Detect which cell encompasses the target text, then output its (X, Y) center coordinate. 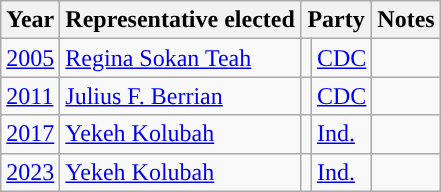
Party (336, 20)
2005 (30, 58)
2023 (30, 172)
Year (30, 20)
Notes (406, 20)
Representative elected (180, 20)
2017 (30, 134)
2011 (30, 96)
Regina Sokan Teah (180, 58)
Julius F. Berrian (180, 96)
